Return the [X, Y] coordinate for the center point of the cell that contains the specified text.  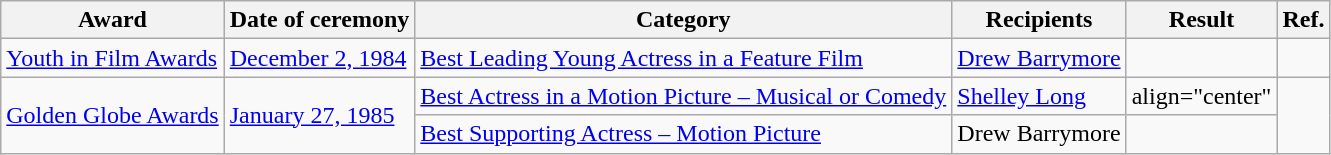
align="center" [1202, 96]
Golden Globe Awards [113, 115]
Ref. [1304, 20]
Date of ceremony [320, 20]
Result [1202, 20]
December 2, 1984 [320, 58]
January 27, 1985 [320, 115]
Award [113, 20]
Best Supporting Actress – Motion Picture [684, 134]
Youth in Film Awards [113, 58]
Best Leading Young Actress in a Feature Film [684, 58]
Shelley Long [1039, 96]
Recipients [1039, 20]
Best Actress in a Motion Picture – Musical or Comedy [684, 96]
Category [684, 20]
